Locate the cell with the specified text and output its [X, Y] center coordinate. 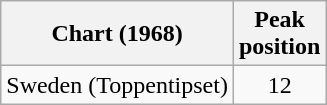
Chart (1968) [118, 34]
Sweden (Toppentipset) [118, 85]
12 [279, 85]
Peakposition [279, 34]
